Provide the (x, y) coordinate of the cell's center where the given text is located.  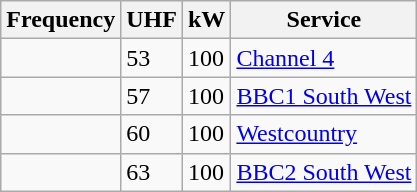
Westcountry (324, 134)
57 (152, 96)
BBC2 South West (324, 172)
53 (152, 58)
Frequency (61, 20)
63 (152, 172)
Service (324, 20)
60 (152, 134)
kW (206, 20)
Channel 4 (324, 58)
UHF (152, 20)
BBC1 South West (324, 96)
